Return the (x, y) coordinate for the center point of the cell that contains the specified text.  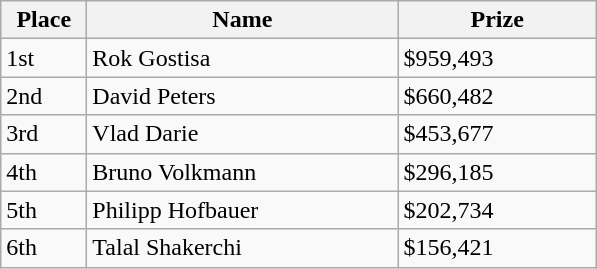
3rd (44, 134)
Philipp Hofbauer (242, 210)
5th (44, 210)
Vlad Darie (242, 134)
$296,185 (498, 172)
6th (44, 248)
Bruno Volkmann (242, 172)
Name (242, 20)
Talal Shakerchi (242, 248)
1st (44, 58)
Prize (498, 20)
David Peters (242, 96)
$453,677 (498, 134)
$959,493 (498, 58)
2nd (44, 96)
4th (44, 172)
$660,482 (498, 96)
Place (44, 20)
$202,734 (498, 210)
$156,421 (498, 248)
Rok Gostisa (242, 58)
